Scan for the cell matching the given text and deliver its [x, y] coordinate at center. 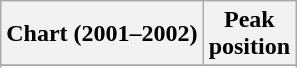
Chart (2001–2002) [102, 34]
Peakposition [249, 34]
